Return (X, Y) of the center of cell containing provided text 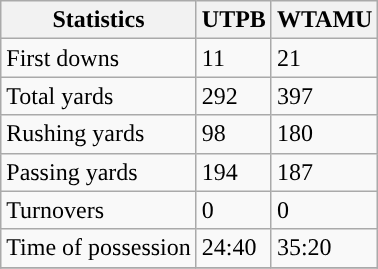
11 (234, 58)
180 (324, 134)
292 (234, 96)
WTAMU (324, 20)
Passing yards (99, 172)
UTPB (234, 20)
Total yards (99, 96)
194 (234, 172)
Statistics (99, 20)
Turnovers (99, 210)
397 (324, 96)
Rushing yards (99, 134)
24:40 (234, 248)
35:20 (324, 248)
98 (234, 134)
First downs (99, 58)
Time of possession (99, 248)
21 (324, 58)
187 (324, 172)
